Locate the cell with the specified text and output its [X, Y] center coordinate. 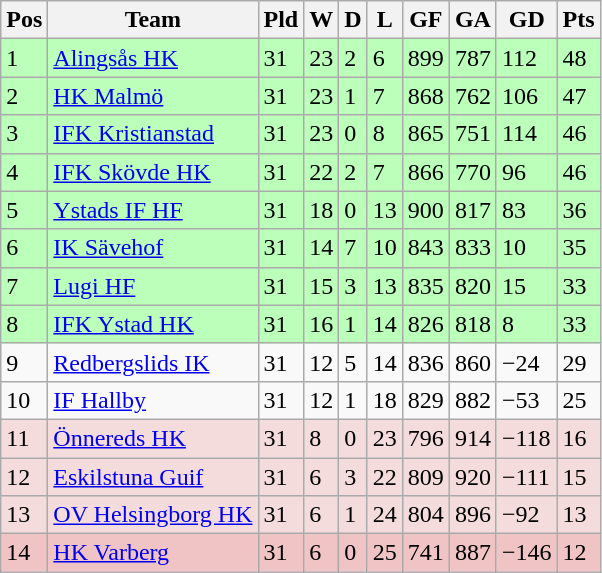
L [384, 20]
96 [526, 172]
D [353, 20]
−146 [526, 553]
48 [578, 58]
836 [426, 362]
−118 [526, 438]
865 [426, 134]
804 [426, 515]
829 [426, 400]
Team [153, 20]
820 [472, 286]
9 [24, 362]
809 [426, 477]
Lugi HF [153, 286]
796 [426, 438]
106 [526, 96]
Önnereds HK [153, 438]
−92 [526, 515]
−111 [526, 477]
GA [472, 20]
Eskilstuna Guif [153, 477]
896 [472, 515]
83 [526, 210]
741 [426, 553]
Pos [24, 20]
Pld [281, 20]
751 [472, 134]
Ystads IF HF [153, 210]
IFK Skövde HK [153, 172]
882 [472, 400]
IK Sävehof [153, 248]
HK Malmö [153, 96]
47 [578, 96]
112 [526, 58]
899 [426, 58]
IFK Ystad HK [153, 324]
W [322, 20]
835 [426, 286]
868 [426, 96]
IFK Kristianstad [153, 134]
36 [578, 210]
Alingsås HK [153, 58]
833 [472, 248]
914 [472, 438]
818 [472, 324]
11 [24, 438]
817 [472, 210]
114 [526, 134]
GF [426, 20]
843 [426, 248]
Pts [578, 20]
887 [472, 553]
29 [578, 362]
−24 [526, 362]
900 [426, 210]
Redbergslids IK [153, 362]
−53 [526, 400]
GD [526, 20]
866 [426, 172]
IF Hallby [153, 400]
826 [426, 324]
762 [472, 96]
770 [472, 172]
4 [24, 172]
35 [578, 248]
HK Varberg [153, 553]
787 [472, 58]
OV Helsingborg HK [153, 515]
920 [472, 477]
24 [384, 515]
860 [472, 362]
